Extract the [x, y] coordinate from the center of the cell holding the provided text.  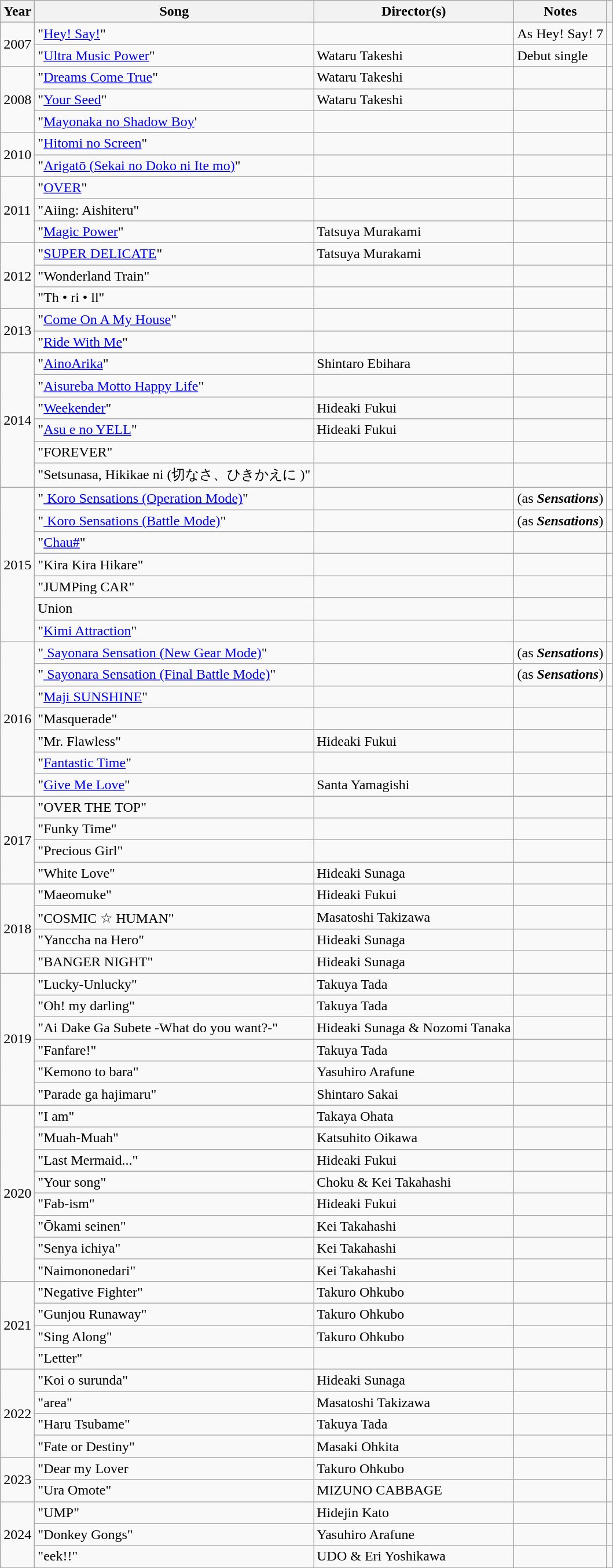
"Weekender" [174, 408]
2012 [17, 275]
"BANGER NIGHT" [174, 962]
Song [174, 12]
"Ai Dake Ga Subete -What do you want?-" [174, 1028]
"Muah-Muah" [174, 1138]
"Chau#" [174, 543]
"Ride With Me" [174, 342]
Year [17, 12]
"Sing Along" [174, 1336]
Debut single [560, 56]
"Kimi Attraction" [174, 631]
" Sayonara Sensation (New Gear Mode)" [174, 653]
"Fanfare!" [174, 1050]
"Ultra Music Power" [174, 56]
"Fab-ism" [174, 1204]
"Naimononedari" [174, 1270]
"UMP" [174, 1512]
" Koro Sensations (Operation Mode)" [174, 499]
"area" [174, 1403]
"Hey! Say!" [174, 34]
"Maeomuke" [174, 895]
"Hitomi no Screen" [174, 143]
"Negative Fighter" [174, 1292]
"FOREVER" [174, 452]
Santa Yamagishi [414, 785]
2018 [17, 929]
"Aisureba Motto Happy Life" [174, 386]
Union [174, 609]
2021 [17, 1325]
"Letter" [174, 1359]
"I am" [174, 1116]
"eek!!" [174, 1556]
"Fantastic Time" [174, 763]
"Th • ri • ll" [174, 298]
Hidejin Kato [414, 1512]
Takaya Ohata [414, 1116]
"Precious Girl" [174, 851]
"Aiing: Aishiteru" [174, 209]
"Last Mermaid..." [174, 1160]
2010 [17, 154]
2019 [17, 1039]
"OVER THE TOP" [174, 807]
"Kira Kira Hikare" [174, 565]
"Funky Time" [174, 829]
2022 [17, 1414]
"Ura Omote" [174, 1490]
Katsuhito Oikawa [414, 1138]
"Parade ga hajimaru" [174, 1094]
"Kemono to bara" [174, 1072]
"Give Me Love" [174, 785]
"Gunjou Runaway" [174, 1314]
"Yanccha na Hero" [174, 940]
" Koro Sensations (Battle Mode)" [174, 521]
"Haru Tsubame" [174, 1425]
"Magic Power" [174, 231]
2008 [17, 100]
2007 [17, 45]
"Lucky-Unlucky" [174, 984]
Choku & Kei Takahashi [414, 1182]
MIZUNO CABBAGE [414, 1490]
"Setsunasa, Hikikae ni (切なさ、ひきかえに )" [174, 476]
"JUMPing CAR" [174, 587]
"Oh! my darling" [174, 1006]
"Maji SUNSHINE" [174, 697]
"Your song" [174, 1182]
"Wonderland Train" [174, 276]
Hideaki Sunaga & Nozomi Tanaka [414, 1028]
2017 [17, 840]
"Mr. Flawless" [174, 741]
"Your Seed" [174, 100]
Director(s) [414, 12]
2013 [17, 331]
Shintaro Sakai [414, 1094]
2020 [17, 1193]
As Hey! Say! 7 [560, 34]
"White Love" [174, 873]
"SUPER DELICATE" [174, 253]
"Come On A My House" [174, 320]
UDO & Eri Yoshikawa [414, 1556]
2016 [17, 719]
"Ōkami seinen" [174, 1226]
2024 [17, 1534]
"Koi o surunda" [174, 1381]
2014 [17, 420]
"AinoArika" [174, 364]
"Dear my Lover [174, 1468]
"Fate or Destiny" [174, 1446]
"Donkey Gongs" [174, 1534]
2023 [17, 1479]
"COSMIC ☆ HUMAN" [174, 918]
"OVER" [174, 187]
" Sayonara Sensation (Final Battle Mode)" [174, 675]
"Arigatō (Sekai no Doko ni Ite mo)" [174, 165]
"Masquerade" [174, 719]
2011 [17, 209]
"Asu e no YELL" [174, 430]
Masaki Ohkita [414, 1446]
2015 [17, 565]
Shintaro Ebihara [414, 364]
"Dreams Come True" [174, 78]
Notes [560, 12]
"Senya ichiya" [174, 1248]
"Mayonaka no Shadow Boy' [174, 122]
